Return the [x, y] coordinate for the center point of the cell that contains the specified text.  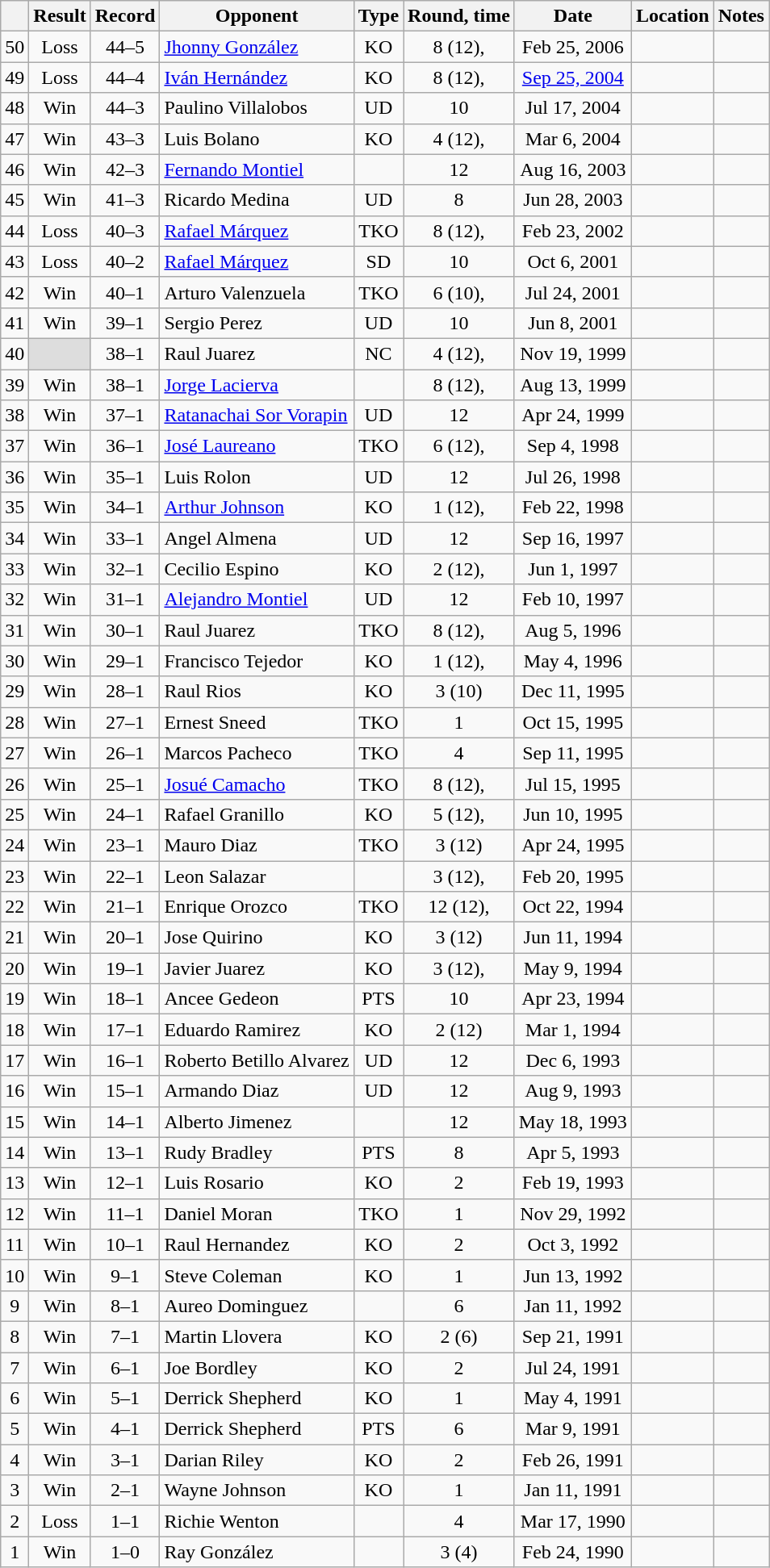
Jul 24, 1991 [573, 1368]
Date [573, 16]
30–1 [125, 630]
Richie Wenton [257, 1521]
2 (12), [459, 569]
Jun 8, 2001 [573, 323]
16 [15, 1091]
14 [15, 1152]
9–1 [125, 1275]
15 [15, 1122]
Dec 11, 1995 [573, 692]
48 [15, 108]
22 [15, 907]
26–1 [125, 753]
Sep 11, 1995 [573, 753]
33–1 [125, 538]
5–1 [125, 1399]
5 (12), [459, 814]
Jan 11, 1991 [573, 1491]
Sergio Perez [257, 323]
34 [15, 538]
Oct 6, 2001 [573, 261]
Jan 11, 1992 [573, 1306]
40–2 [125, 261]
11 [15, 1244]
Apr 5, 1993 [573, 1152]
21 [15, 938]
Feb 20, 1995 [573, 876]
Jun 1, 1997 [573, 569]
Location [672, 16]
29 [15, 692]
Eduardo Ramirez [257, 1030]
Steve Coleman [257, 1275]
Jun 28, 2003 [573, 200]
Leon Salazar [257, 876]
3–1 [125, 1460]
43 [15, 261]
18 [15, 1030]
Ernest Sneed [257, 722]
40 [15, 353]
3 (4) [459, 1552]
27–1 [125, 722]
Feb 10, 1997 [573, 600]
May 9, 1994 [573, 968]
22–1 [125, 876]
Feb 26, 1991 [573, 1460]
Cecilio Espino [257, 569]
49 [15, 77]
Raul Hernandez [257, 1244]
3 (10) [459, 692]
Feb 25, 2006 [573, 47]
39–1 [125, 323]
Mar 6, 2004 [573, 139]
Aug 13, 1999 [573, 385]
Roberto Betillo Alvarez [257, 1060]
Darian Riley [257, 1460]
7 [15, 1368]
32–1 [125, 569]
1–1 [125, 1521]
Enrique Orozco [257, 907]
Josué Camacho [257, 784]
Paulino Villalobos [257, 108]
Result [60, 16]
Sep 4, 1998 [573, 446]
Jorge Lacierva [257, 385]
Martin Llovera [257, 1336]
41–3 [125, 200]
18–1 [125, 999]
25–1 [125, 784]
Oct 22, 1994 [573, 907]
Jun 13, 1992 [573, 1275]
Jul 17, 2004 [573, 108]
44 [15, 231]
29–1 [125, 661]
Nov 19, 1999 [573, 353]
9 [15, 1306]
Aug 5, 1996 [573, 630]
10–1 [125, 1244]
Type [378, 16]
15–1 [125, 1091]
40–3 [125, 231]
7–1 [125, 1336]
38 [15, 416]
Sep 16, 1997 [573, 538]
Daniel Moran [257, 1214]
44–5 [125, 47]
Alberto Jimenez [257, 1122]
Iván Hernández [257, 77]
Oct 3, 1992 [573, 1244]
31–1 [125, 600]
37–1 [125, 416]
Opponent [257, 16]
Luis Rosario [257, 1183]
Sep 25, 2004 [573, 77]
17 [15, 1060]
Jhonny González [257, 47]
Round, time [459, 16]
Luis Bolano [257, 139]
28–1 [125, 692]
Javier Juarez [257, 968]
Aug 16, 2003 [573, 169]
39 [15, 385]
Jun 10, 1995 [573, 814]
Feb 19, 1993 [573, 1183]
43–3 [125, 139]
12 (12), [459, 907]
Wayne Johnson [257, 1491]
NC [378, 353]
31 [15, 630]
46 [15, 169]
May 18, 1993 [573, 1122]
6 (12), [459, 446]
36 [15, 477]
2 (6) [459, 1336]
50 [15, 47]
Alejandro Montiel [257, 600]
24–1 [125, 814]
1–0 [125, 1552]
Aug 9, 1993 [573, 1091]
41 [15, 323]
Record [125, 16]
20–1 [125, 938]
Jul 15, 1995 [573, 784]
Ratanachai Sor Vorapin [257, 416]
Notes [741, 16]
Mar 1, 1994 [573, 1030]
13–1 [125, 1152]
19 [15, 999]
Apr 23, 1994 [573, 999]
37 [15, 446]
5 [15, 1429]
Joe Bordley [257, 1368]
13 [15, 1183]
40–1 [125, 292]
Sep 21, 1991 [573, 1336]
Ancee Gedeon [257, 999]
Feb 23, 2002 [573, 231]
Armando Diaz [257, 1091]
6–1 [125, 1368]
Rafael Granillo [257, 814]
47 [15, 139]
42–3 [125, 169]
24 [15, 845]
José Laureano [257, 446]
42 [15, 292]
Luis Rolon [257, 477]
Marcos Pacheco [257, 753]
May 4, 1996 [573, 661]
Oct 15, 1995 [573, 722]
Mar 17, 1990 [573, 1521]
14–1 [125, 1122]
16–1 [125, 1060]
20 [15, 968]
Feb 24, 1990 [573, 1552]
35 [15, 508]
30 [15, 661]
26 [15, 784]
19–1 [125, 968]
33 [15, 569]
44–4 [125, 77]
Apr 24, 1995 [573, 845]
May 4, 1991 [573, 1399]
Angel Almena [257, 538]
Mar 9, 1991 [573, 1429]
Feb 22, 1998 [573, 508]
Fernando Montiel [257, 169]
Ricardo Medina [257, 200]
Francisco Tejedor [257, 661]
Rudy Bradley [257, 1152]
3 [15, 1491]
Dec 6, 1993 [573, 1060]
SD [378, 261]
Raul Rios [257, 692]
23 [15, 876]
2 (12) [459, 1030]
32 [15, 600]
4–1 [125, 1429]
35–1 [125, 477]
44–3 [125, 108]
8–1 [125, 1306]
27 [15, 753]
2–1 [125, 1491]
21–1 [125, 907]
Jun 11, 1994 [573, 938]
6 (10), [459, 292]
11–1 [125, 1214]
25 [15, 814]
Jul 26, 1998 [573, 477]
Arturo Valenzuela [257, 292]
Ray González [257, 1552]
Mauro Diaz [257, 845]
Jul 24, 2001 [573, 292]
Nov 29, 1992 [573, 1214]
28 [15, 722]
Arthur Johnson [257, 508]
Aureo Dominguez [257, 1306]
45 [15, 200]
36–1 [125, 446]
23–1 [125, 845]
Apr 24, 1999 [573, 416]
Jose Quirino [257, 938]
34–1 [125, 508]
17–1 [125, 1030]
12–1 [125, 1183]
